Search for the cell housing the specified text and yield its [X, Y] center coordinate. 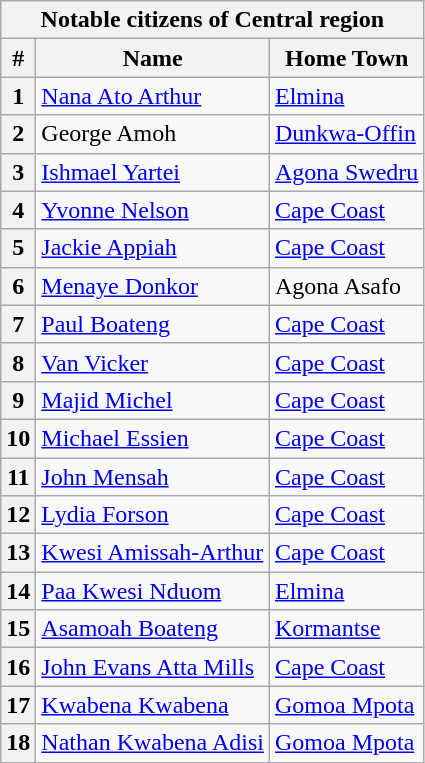
7 [18, 324]
6 [18, 286]
John Mensah [153, 477]
12 [18, 515]
Home Town [346, 58]
Kormantse [346, 629]
3 [18, 172]
9 [18, 400]
4 [18, 210]
Notable citizens of Central region [212, 20]
Lydia Forson [153, 515]
Paul Boateng [153, 324]
14 [18, 591]
Kwabena Kwabena [153, 705]
10 [18, 438]
15 [18, 629]
18 [18, 743]
Nana Ato Arthur [153, 96]
Menaye Donkor [153, 286]
Name [153, 58]
Agona Swedru [346, 172]
Van Vicker [153, 362]
Agona Asafo [346, 286]
11 [18, 477]
Kwesi Amissah-Arthur [153, 553]
George Amoh [153, 134]
17 [18, 705]
13 [18, 553]
2 [18, 134]
Jackie Appiah [153, 248]
Dunkwa-Offin [346, 134]
Nathan Kwabena Adisi [153, 743]
Yvonne Nelson [153, 210]
John Evans Atta Mills [153, 667]
Majid Michel [153, 400]
Michael Essien [153, 438]
Asamoah Boateng [153, 629]
Paa Kwesi Nduom [153, 591]
16 [18, 667]
# [18, 58]
5 [18, 248]
1 [18, 96]
Ishmael Yartei [153, 172]
8 [18, 362]
